Output the (X, Y) coordinate of the center of the cell containing the given text.  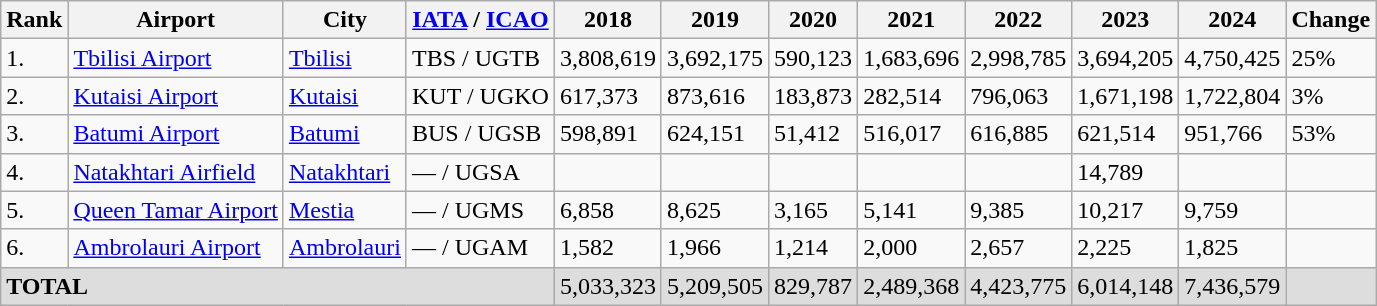
City (344, 20)
2,998,785 (1018, 58)
2021 (912, 20)
2,489,368 (912, 286)
3. (34, 134)
3% (1331, 96)
Kutaisi Airport (176, 96)
3,165 (814, 210)
2. (34, 96)
5,141 (912, 210)
Change (1331, 20)
616,885 (1018, 134)
IATA / ICAO (480, 20)
KUT / UGKO (480, 96)
TOTAL (278, 286)
Mestia (344, 210)
282,514 (912, 96)
4,423,775 (1018, 286)
Natakhtari Airfield (176, 172)
951,766 (1232, 134)
53% (1331, 134)
2024 (1232, 20)
5. (34, 210)
1,671,198 (1126, 96)
6. (34, 248)
873,616 (714, 96)
7,436,579 (1232, 286)
— / UGMS (480, 210)
624,151 (714, 134)
3,808,619 (608, 58)
3,692,175 (714, 58)
Kutaisi (344, 96)
2,225 (1126, 248)
9,385 (1018, 210)
14,789 (1126, 172)
Queen Tamar Airport (176, 210)
4,750,425 (1232, 58)
Batumi (344, 134)
Tbilisi Airport (176, 58)
2018 (608, 20)
2023 (1126, 20)
1,966 (714, 248)
2022 (1018, 20)
10,217 (1126, 210)
4. (34, 172)
6,858 (608, 210)
1. (34, 58)
5,033,323 (608, 286)
796,063 (1018, 96)
1,825 (1232, 248)
183,873 (814, 96)
Batumi Airport (176, 134)
1,214 (814, 248)
25% (1331, 58)
598,891 (608, 134)
9,759 (1232, 210)
8,625 (714, 210)
5,209,505 (714, 286)
621,514 (1126, 134)
3,694,205 (1126, 58)
Tbilisi (344, 58)
Rank (34, 20)
Ambrolauri Airport (176, 248)
51,412 (814, 134)
1,722,804 (1232, 96)
617,373 (608, 96)
829,787 (814, 286)
6,014,148 (1126, 286)
TBS / UGTB (480, 58)
2019 (714, 20)
590,123 (814, 58)
1,582 (608, 248)
Natakhtari (344, 172)
Airport (176, 20)
— / UGAM (480, 248)
1,683,696 (912, 58)
BUS / UGSB (480, 134)
2020 (814, 20)
516,017 (912, 134)
Ambrolauri (344, 248)
2,000 (912, 248)
— / UGSA (480, 172)
2,657 (1018, 248)
